Return [X, Y] of the center of cell containing provided text 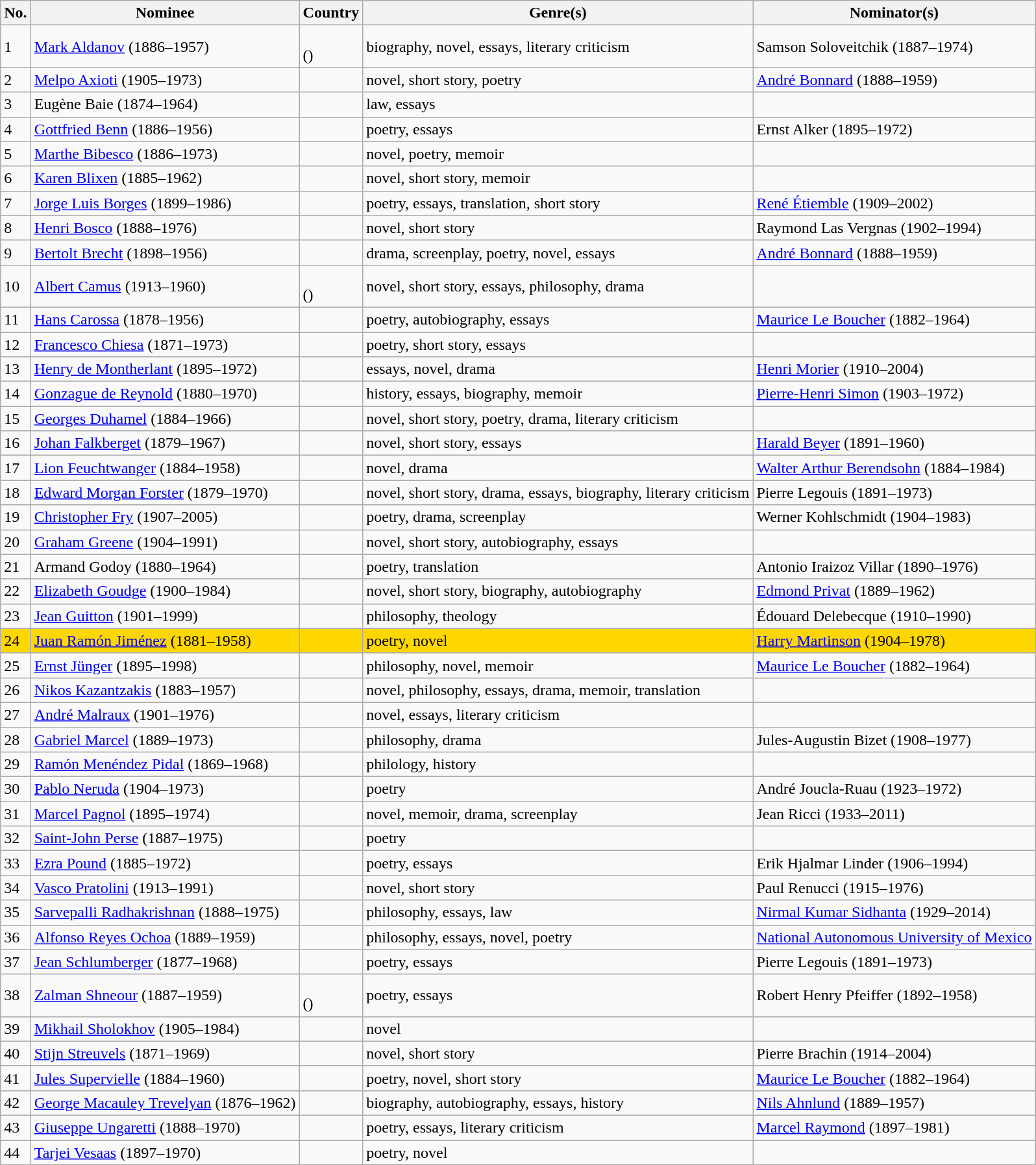
essays, novel, drama [558, 369]
Nils Ahnlund (1889–1957) [894, 1103]
André Malraux (1901–1976) [165, 715]
novel, philosophy, essays, drama, memoir, translation [558, 690]
36 [16, 937]
novel [558, 1029]
Genre(s) [558, 13]
26 [16, 690]
philology, history [558, 765]
poetry, short story, essays [558, 345]
George Macauley Trevelyan (1876–1962) [165, 1103]
Pierre Brachin (1914–2004) [894, 1053]
Henry de Montherlant (1895–1972) [165, 369]
Jean Guitton (1901–1999) [165, 616]
Hans Carossa (1878–1956) [165, 319]
Edward Morgan Forster (1879–1970) [165, 493]
novel, memoir, drama, screenplay [558, 814]
Samson Soloveitchik (1887–1974) [894, 47]
Francesco Chiesa (1871–1973) [165, 345]
28 [16, 739]
Bertolt Brecht (1898–1956) [165, 252]
Ernst Alker (1895–1972) [894, 129]
Giuseppe Ungaretti (1888–1970) [165, 1127]
10 [16, 286]
Jorge Luis Borges (1899–1986) [165, 203]
Paul Renucci (1915–1976) [894, 888]
Vasco Pratolini (1913–1991) [165, 888]
Sarvepalli Radhakrishnan (1888–1975) [165, 913]
Country [331, 13]
40 [16, 1053]
Saint-John Perse (1887–1975) [165, 839]
Marcel Raymond (1897–1981) [894, 1127]
12 [16, 345]
Graham Greene (1904–1991) [165, 542]
Edmond Privat (1889–1962) [894, 591]
Jules Supervielle (1884–1960) [165, 1078]
No. [16, 13]
Mark Aldanov (1886–1957) [165, 47]
poetry, novel, short story [558, 1078]
philosophy, drama [558, 739]
Nominator(s) [894, 13]
Armand Godoy (1880–1964) [165, 567]
Harry Martinson (1904–1978) [894, 641]
42 [16, 1103]
Mikhail Sholokhov (1905–1984) [165, 1029]
law, essays [558, 104]
1 [16, 47]
Henri Morier (1910–2004) [894, 369]
3 [16, 104]
philosophy, essays, law [558, 913]
Georges Duhamel (1884–1966) [165, 419]
Gottfried Benn (1886–1956) [165, 129]
André Joucla-Ruau (1923–1972) [894, 789]
Alfonso Reyes Ochoa (1889–1959) [165, 937]
Melpo Axioti (1905–1973) [165, 80]
poetry, translation [558, 567]
Elizabeth Goudge (1900–1984) [165, 591]
33 [16, 863]
Jean Schlumberger (1877–1968) [165, 962]
11 [16, 319]
23 [16, 616]
Juan Ramón Jiménez (1881–1958) [165, 641]
Werner Kohlschmidt (1904–1983) [894, 517]
30 [16, 789]
novel, short story, autobiography, essays [558, 542]
philosophy, theology [558, 616]
Zalman Shneour (1887–1959) [165, 996]
biography, novel, essays, literary criticism [558, 47]
21 [16, 567]
Nominee [165, 13]
14 [16, 394]
44 [16, 1152]
Jules-Augustin Bizet (1908–1977) [894, 739]
24 [16, 641]
Nirmal Kumar Sidhanta (1929–2014) [894, 913]
Erik Hjalmar Linder (1906–1994) [894, 863]
Pierre-Henri Simon (1903–1972) [894, 394]
Raymond Las Vergnas (1902–1994) [894, 228]
novel, short story, essays, philosophy, drama [558, 286]
novel, short story, essays [558, 443]
Lion Feuchtwanger (1884–1958) [165, 468]
16 [16, 443]
Henri Bosco (1888–1976) [165, 228]
poetry, essays, literary criticism [558, 1127]
poetry, drama, screenplay [558, 517]
38 [16, 996]
22 [16, 591]
Ramón Menéndez Pidal (1869–1968) [165, 765]
34 [16, 888]
2 [16, 80]
Nikos Kazantzakis (1883–1957) [165, 690]
novel, short story, memoir [558, 178]
41 [16, 1078]
Christopher Fry (1907–2005) [165, 517]
drama, screenplay, poetry, novel, essays [558, 252]
5 [16, 154]
Johan Falkberget (1879–1967) [165, 443]
Marcel Pagnol (1895–1974) [165, 814]
René Étiemble (1909–2002) [894, 203]
novel, short story, biography, autobiography [558, 591]
7 [16, 203]
philosophy, novel, memoir [558, 665]
4 [16, 129]
philosophy, essays, novel, poetry [558, 937]
Jean Ricci (1933–2011) [894, 814]
17 [16, 468]
31 [16, 814]
13 [16, 369]
27 [16, 715]
Gabriel Marcel (1889–1973) [165, 739]
novel, poetry, memoir [558, 154]
Robert Henry Pfeiffer (1892–1958) [894, 996]
15 [16, 419]
Antonio Iraizoz Villar (1890–1976) [894, 567]
Ernst Jünger (1895–1998) [165, 665]
39 [16, 1029]
National Autonomous University of Mexico [894, 937]
Gonzague de Reynold (1880–1970) [165, 394]
history, essays, biography, memoir [558, 394]
Karen Blixen (1885–1962) [165, 178]
37 [16, 962]
novel, short story, poetry [558, 80]
43 [16, 1127]
32 [16, 839]
novel, short story, poetry, drama, literary criticism [558, 419]
novel, drama [558, 468]
Marthe Bibesco (1886–1973) [165, 154]
18 [16, 493]
Stijn Streuvels (1871–1969) [165, 1053]
poetry, autobiography, essays [558, 319]
Tarjei Vesaas (1897–1970) [165, 1152]
19 [16, 517]
Albert Camus (1913–1960) [165, 286]
29 [16, 765]
6 [16, 178]
novel, essays, literary criticism [558, 715]
9 [16, 252]
poetry, essays, translation, short story [558, 203]
Ezra Pound (1885–1972) [165, 863]
Édouard Delebecque (1910–1990) [894, 616]
8 [16, 228]
35 [16, 913]
Harald Beyer (1891–1960) [894, 443]
Eugène Baie (1874–1964) [165, 104]
Walter Arthur Berendsohn (1884–1984) [894, 468]
Pablo Neruda (1904–1973) [165, 789]
biography, autobiography, essays, history [558, 1103]
25 [16, 665]
novel, short story, drama, essays, biography, literary criticism [558, 493]
20 [16, 542]
